Determine the [x, y] coordinate at the center of the cell enclosing the given text.  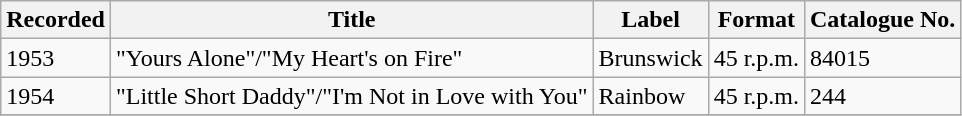
84015 [882, 58]
"Little Short Daddy"/"I'm Not in Love with You" [352, 96]
1953 [56, 58]
Title [352, 20]
Recorded [56, 20]
1954 [56, 96]
Brunswick [650, 58]
Catalogue No. [882, 20]
Rainbow [650, 96]
"Yours Alone"/"My Heart's on Fire" [352, 58]
Format [756, 20]
244 [882, 96]
Label [650, 20]
